Detect which cell encompasses the target text, then output its [X, Y] center coordinate. 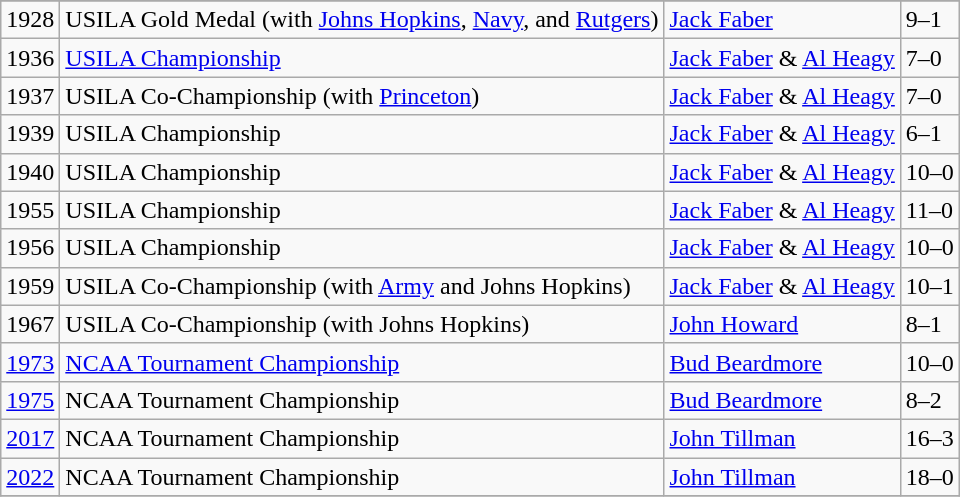
9–1 [930, 20]
John Howard [782, 324]
8–2 [930, 400]
18–0 [930, 477]
8–1 [930, 324]
USILA Co-Championship (with Princeton) [362, 96]
2022 [30, 477]
USILA Co-Championship (with Johns Hopkins) [362, 324]
Jack Faber [782, 20]
16–3 [930, 438]
10–1 [930, 286]
1967 [30, 324]
1937 [30, 96]
USILA Co-Championship (with Army and Johns Hopkins) [362, 286]
1940 [30, 172]
1959 [30, 286]
2017 [30, 438]
1956 [30, 248]
1975 [30, 400]
USILA Gold Medal (with Johns Hopkins, Navy, and Rutgers) [362, 20]
1939 [30, 134]
6–1 [930, 134]
1955 [30, 210]
1973 [30, 362]
1936 [30, 58]
11–0 [930, 210]
1928 [30, 20]
